Capture the cell that displays the provided text and extract its [x, y] central coordinate. 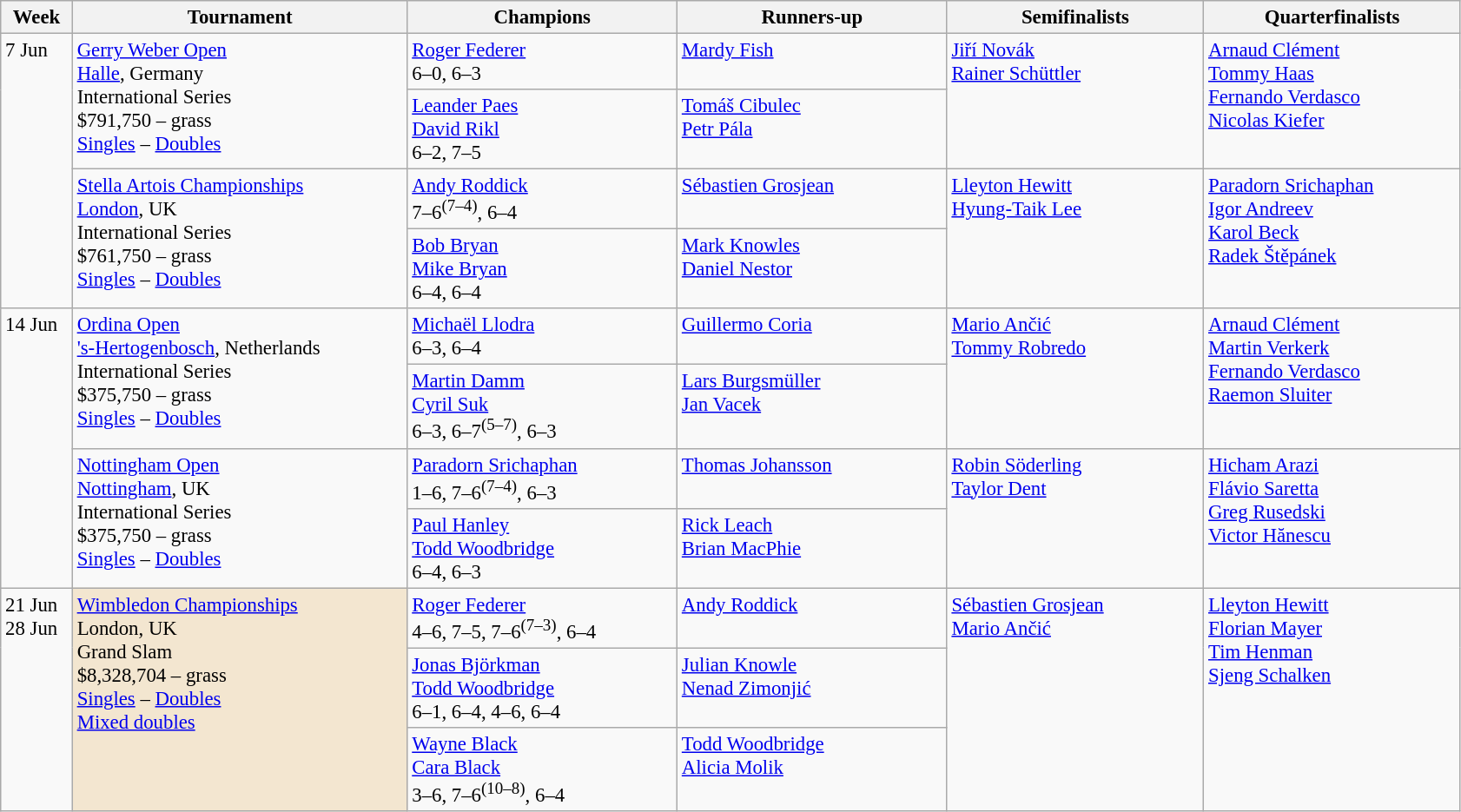
14 Jun [36, 449]
Nottingham Open Nottingham, UKInternational Series$375,750 – grass Singles – Doubles [240, 518]
Hicham Arazi Flávio Saretta Greg Rusedski Victor Hănescu [1332, 518]
Ordina Open 's-Hertogenbosch, NetherlandsInternational Series$375,750 – grass Singles – Doubles [240, 379]
Roger Federer4–6, 7–5, 7–6(7–3), 6–4 [542, 618]
Week [36, 17]
Mardy Fish [813, 63]
Michaël Llodra 6–3, 6–4 [542, 337]
Lars Burgsmüller Jan Vacek [813, 406]
Arnaud Clément Tommy Haas Fernando Verdasco Nicolas Kiefer [1332, 102]
Roger Federer 6–0, 6–3 [542, 63]
Bob Bryan Mike Bryan 6–4, 6–4 [542, 269]
Leander Paes David Rikl 6–2, 7–5 [542, 129]
Gerry Weber Open Halle, GermanyInternational Series$791,750 – grass Singles – Doubles [240, 102]
Andy Roddick 7–6(7–4), 6–4 [542, 200]
21 Jun28 Jun [36, 700]
Lleyton Hewitt Hyung-Taik Lee [1075, 240]
Paradorn Srichaphan Igor Andreev Karol Beck Radek Štěpánek [1332, 240]
Tomáš Cibulec Petr Pála [813, 129]
Semifinalists [1075, 17]
Wimbledon Championships London, UKGrand Slam$8,328,704 – grass Singles – Doubles Mixed doubles [240, 700]
Robin Söderling Taylor Dent [1075, 518]
Todd Woodbridge Alicia Molik [813, 769]
Jonas Björkman Todd Woodbridge6–1, 6–4, 4–6, 6–4 [542, 688]
Andy Roddick [813, 618]
Mario Ančić Tommy Robredo [1075, 379]
Wayne Black Cara Black3–6, 7–6(10–8), 6–4 [542, 769]
Stella Artois Championships London, UKInternational Series$761,750 – grass Singles – Doubles [240, 240]
Sébastien Grosjean [813, 200]
Paradorn Srichaphan 1–6, 7–6(7–4), 6–3 [542, 478]
Runners-up [813, 17]
Sébastien Grosjean Mario Ančić [1075, 700]
Rick Leach Brian MacPhie [813, 548]
Tournament [240, 17]
Martin Damm Cyril Suk 6–3, 6–7(5–7), 6–3 [542, 406]
Paul Hanley Todd Woodbridge 6–4, 6–3 [542, 548]
Mark Knowles Daniel Nestor [813, 269]
7 Jun [36, 172]
Jiří Novák Rainer Schüttler [1075, 102]
Champions [542, 17]
Thomas Johansson [813, 478]
Arnaud Clément Martin Verkerk Fernando Verdasco Raemon Sluiter [1332, 379]
Guillermo Coria [813, 337]
Julian Knowle Nenad Zimonjić [813, 688]
Quarterfinalists [1332, 17]
Lleyton Hewitt Florian Mayer Tim Henman Sjeng Schalken [1332, 700]
